Return the (X, Y) coordinate for the center point of the cell that contains the specified text.  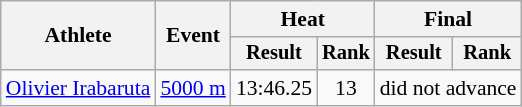
Final (448, 19)
did not advance (448, 88)
5000 m (192, 88)
Olivier Irabaruta (78, 88)
13:46.25 (274, 88)
13 (346, 88)
Heat (303, 19)
Athlete (78, 36)
Event (192, 36)
